Scan for the cell matching the given text and deliver its [x, y] coordinate at center. 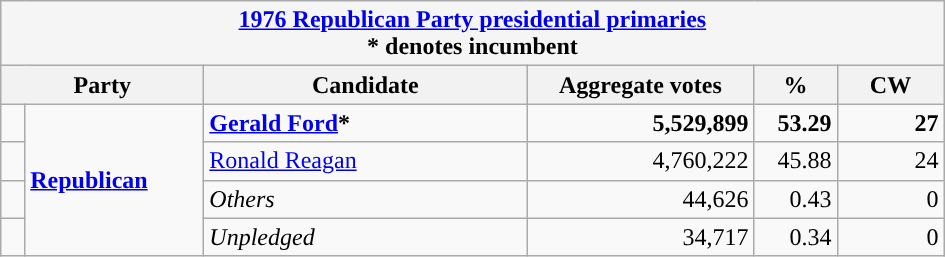
34,717 [640, 237]
53.29 [796, 123]
Others [366, 199]
5,529,899 [640, 123]
Republican [114, 180]
0.34 [796, 237]
1976 Republican Party presidential primaries* denotes incumbent [472, 34]
CW [890, 85]
Ronald Reagan [366, 161]
45.88 [796, 161]
Aggregate votes [640, 85]
% [796, 85]
4,760,222 [640, 161]
Candidate [366, 85]
44,626 [640, 199]
Unpledged [366, 237]
27 [890, 123]
24 [890, 161]
Gerald Ford* [366, 123]
0.43 [796, 199]
Party [102, 85]
